Provide the [X, Y] coordinate of the cell's center where the given text is located.  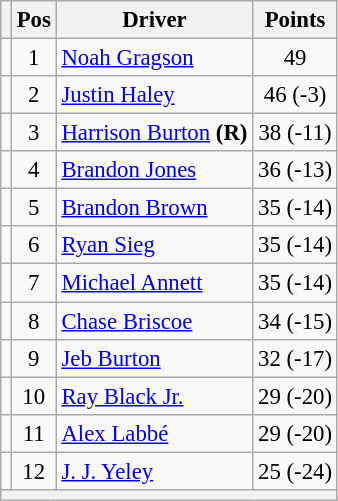
36 (-13) [296, 170]
Chase Briscoe [154, 321]
25 (-24) [296, 471]
12 [34, 471]
46 (-3) [296, 95]
11 [34, 433]
5 [34, 208]
4 [34, 170]
Pos [34, 20]
8 [34, 321]
Ryan Sieg [154, 245]
34 (-15) [296, 321]
32 (-17) [296, 358]
Brandon Brown [154, 208]
Driver [154, 20]
7 [34, 283]
2 [34, 95]
3 [34, 133]
38 (-11) [296, 133]
Points [296, 20]
49 [296, 58]
Brandon Jones [154, 170]
Ray Black Jr. [154, 396]
Jeb Burton [154, 358]
1 [34, 58]
10 [34, 396]
Michael Annett [154, 283]
6 [34, 245]
J. J. Yeley [154, 471]
Justin Haley [154, 95]
Noah Gragson [154, 58]
Alex Labbé [154, 433]
Harrison Burton (R) [154, 133]
9 [34, 358]
